Find where the given text appears and provide that cell's center as [x, y] coordinate. 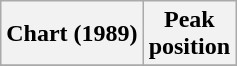
Peakposition [189, 34]
Chart (1989) [72, 34]
